Locate the cell with the specified text and output its (X, Y) center coordinate. 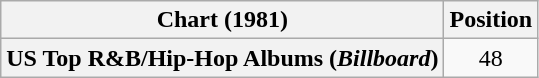
Position (491, 20)
US Top R&B/Hip-Hop Albums (Billboard) (222, 58)
Chart (1981) (222, 20)
48 (491, 58)
